Detect which cell encompasses the target text, then output its [X, Y] center coordinate. 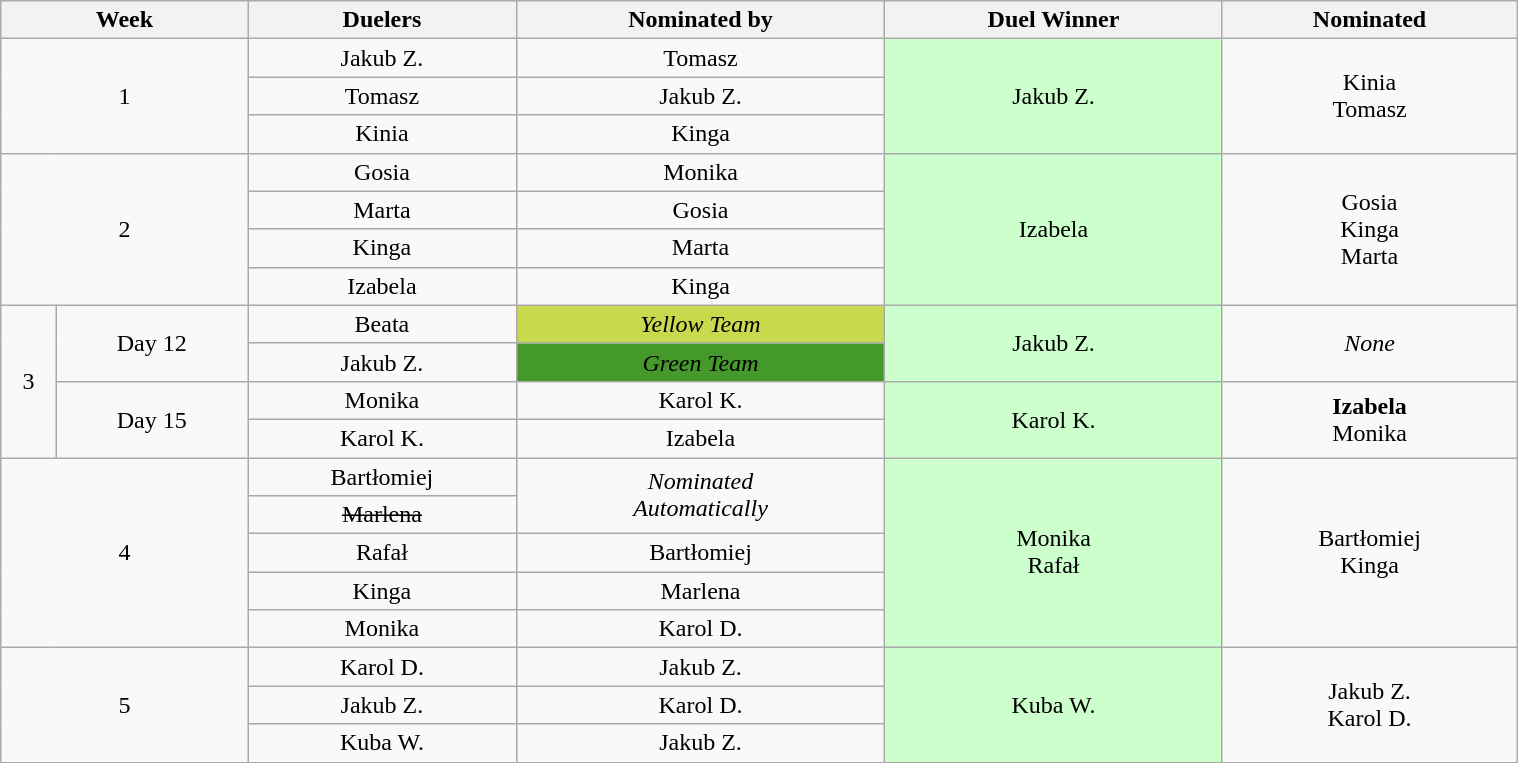
Green Team [700, 362]
Duelers [382, 20]
Duel Winner [1054, 20]
Rafał [382, 553]
MonikaRafał [1054, 553]
5 [124, 705]
Beata [382, 324]
Kinia [382, 134]
Jakub Z.Karol D. [1369, 705]
Day 12 [152, 343]
BartłomiejKinga [1369, 553]
4 [124, 553]
GosiaKingaMarta [1369, 229]
Nominated [1369, 20]
1 [124, 96]
Nominated by [700, 20]
3 [28, 381]
2 [124, 229]
IzabelaMonika [1369, 419]
None [1369, 343]
NominatedAutomatically [700, 496]
Week [124, 20]
Yellow Team [700, 324]
KiniaTomasz [1369, 96]
Day 15 [152, 419]
